Find where the given text appears and provide that cell's center as (x, y) coordinate. 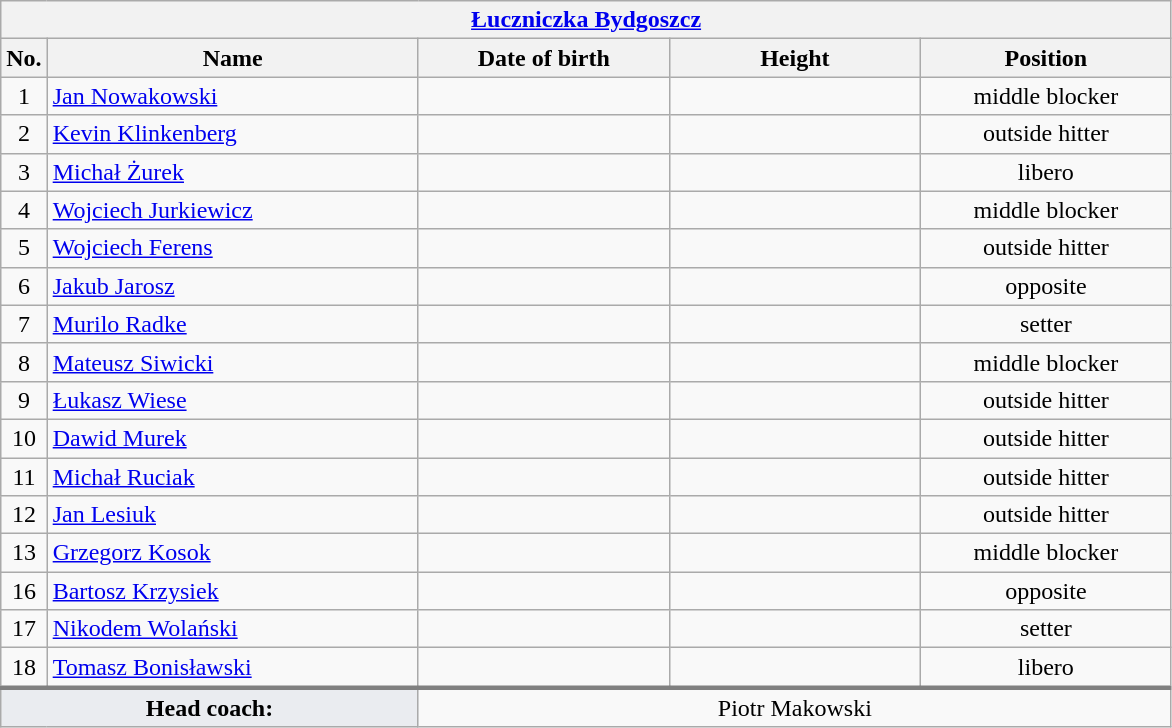
6 (24, 286)
5 (24, 248)
Murilo Radke (232, 324)
Wojciech Ferens (232, 248)
3 (24, 172)
Łuczniczka Bydgoszcz (586, 20)
No. (24, 58)
10 (24, 438)
2 (24, 134)
16 (24, 591)
Michał Żurek (232, 172)
Position (1046, 58)
Name (232, 58)
Kevin Klinkenberg (232, 134)
Date of birth (544, 58)
Bartosz Krzysiek (232, 591)
Mateusz Siwicki (232, 362)
Piotr Makowski (794, 707)
18 (24, 668)
8 (24, 362)
Head coach: (210, 707)
Grzegorz Kosok (232, 553)
Jan Lesiuk (232, 515)
17 (24, 629)
9 (24, 400)
Łukasz Wiese (232, 400)
7 (24, 324)
Jan Nowakowski (232, 96)
Dawid Murek (232, 438)
Tomasz Bonisławski (232, 668)
13 (24, 553)
Jakub Jarosz (232, 286)
4 (24, 210)
Nikodem Wolański (232, 629)
Wojciech Jurkiewicz (232, 210)
Height (794, 58)
1 (24, 96)
Michał Ruciak (232, 477)
11 (24, 477)
12 (24, 515)
